From the cell containing the given text, extract its center point as (X, Y) coordinate. 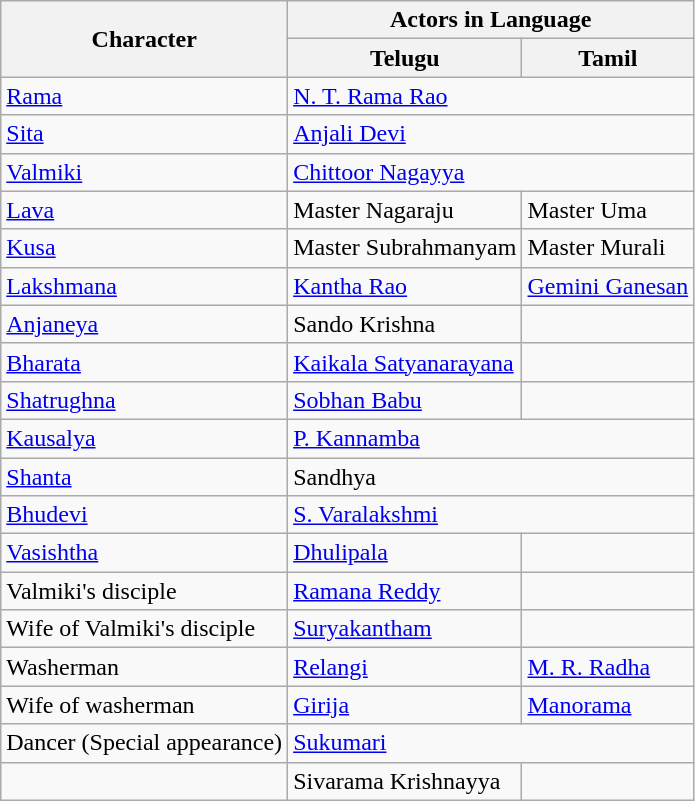
Sita (144, 134)
Master Uma (608, 210)
Wife of washerman (144, 705)
P. Kannamba (491, 438)
Telugu (405, 58)
Chittoor Nagayya (491, 172)
Rama (144, 96)
Gemini Ganesan (608, 286)
Master Nagaraju (405, 210)
Sobhan Babu (405, 400)
Sivarama Krishnayya (405, 781)
Bhudevi (144, 515)
Master Subrahmanyam (405, 248)
Shatrughna (144, 400)
Dancer (Special appearance) (144, 743)
N. T. Rama Rao (491, 96)
Character (144, 39)
Kaikala Satyanarayana (405, 362)
Kusa (144, 248)
Kantha Rao (405, 286)
Relangi (405, 667)
Ramana Reddy (405, 591)
Sukumari (491, 743)
Anjali Devi (491, 134)
Valmiki's disciple (144, 591)
Sandhya (491, 477)
Valmiki (144, 172)
Girija (405, 705)
Tamil (608, 58)
Master Murali (608, 248)
Kausalya (144, 438)
Dhulipala (405, 553)
Washerman (144, 667)
Sando Krishna (405, 324)
Manorama (608, 705)
M. R. Radha (608, 667)
S. Varalakshmi (491, 515)
Suryakantham (405, 629)
Actors in Language (491, 20)
Vasishtha (144, 553)
Lava (144, 210)
Anjaneya (144, 324)
Shanta (144, 477)
Wife of Valmiki's disciple (144, 629)
Bharata (144, 362)
Lakshmana (144, 286)
